Locate the cell with the specified text and output its (x, y) center coordinate. 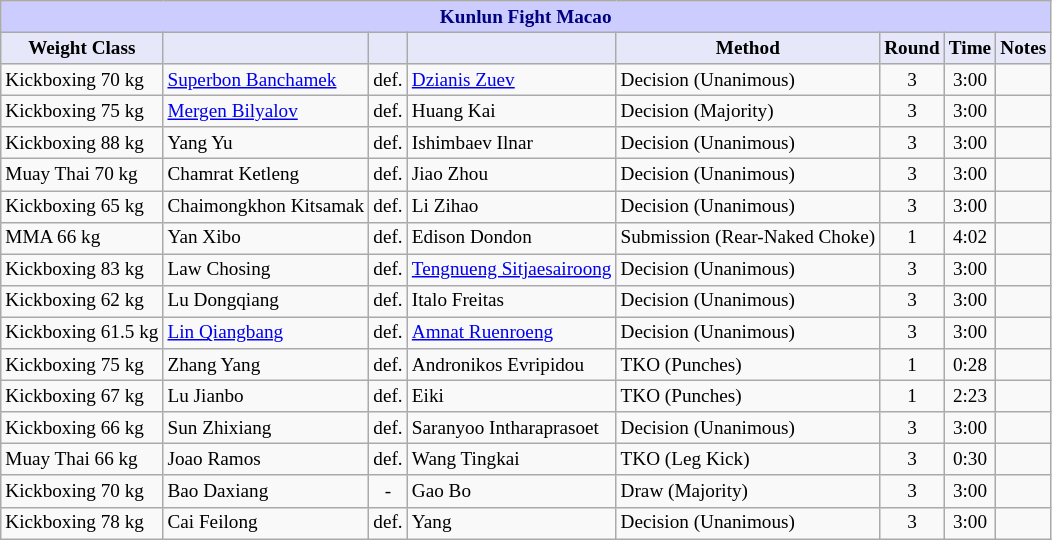
Notes (1024, 48)
Yan Xibo (266, 238)
Law Chosing (266, 270)
Lu Jianbo (266, 396)
- (388, 491)
Edison Dondon (512, 238)
Kunlun Fight Macao (526, 17)
Superbon Banchamek (266, 80)
Chamrat Ketleng (266, 175)
Eiki (512, 396)
0:30 (970, 460)
Saranyoo Intharaprasoet (512, 428)
Kickboxing 62 kg (82, 301)
Ishimbaev Ilnar (512, 143)
0:28 (970, 365)
Decision (Majority) (748, 111)
Submission (Rear-Naked Choke) (748, 238)
Draw (Majority) (748, 491)
Round (912, 48)
Yang Yu (266, 143)
Bao Daxiang (266, 491)
Andronikos Evripidou (512, 365)
Jiao Zhou (512, 175)
Kickboxing 61.5 kg (82, 333)
4:02 (970, 238)
Kickboxing 88 kg (82, 143)
Cai Feilong (266, 523)
TKO (Leg Kick) (748, 460)
Kickboxing 66 kg (82, 428)
Yang (512, 523)
Huang Kai (512, 111)
Dzianis Zuev (512, 80)
Amnat Ruenroeng (512, 333)
Li Zihao (512, 206)
Lin Qiangbang (266, 333)
Joao Ramos (266, 460)
Gao Bo (512, 491)
Sun Zhixiang (266, 428)
Method (748, 48)
Muay Thai 70 kg (82, 175)
Lu Dongqiang (266, 301)
Kickboxing 83 kg (82, 270)
Kickboxing 67 kg (82, 396)
Mergen Bilyalov (266, 111)
Kickboxing 65 kg (82, 206)
Muay Thai 66 kg (82, 460)
MMA 66 kg (82, 238)
Italo Freitas (512, 301)
Zhang Yang (266, 365)
Time (970, 48)
Wang Tingkai (512, 460)
Chaimongkhon Kitsamak (266, 206)
2:23 (970, 396)
Weight Class (82, 48)
Kickboxing 78 kg (82, 523)
Tengnueng Sitjaesairoong (512, 270)
